Provide the (X, Y) coordinate of the cell's center where the given text is located.  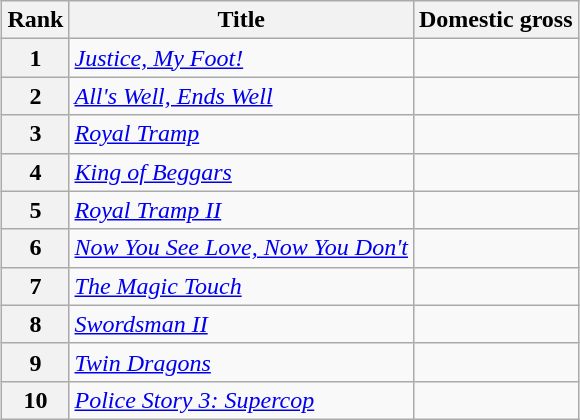
3 (36, 134)
4 (36, 172)
Royal Tramp (241, 134)
Police Story 3: Supercop (241, 400)
10 (36, 400)
2 (36, 96)
King of Beggars (241, 172)
Twin Dragons (241, 362)
Swordsman II (241, 324)
9 (36, 362)
5 (36, 210)
Now You See Love, Now You Don't (241, 248)
Title (241, 20)
8 (36, 324)
Domestic gross (496, 20)
Royal Tramp II (241, 210)
The Magic Touch (241, 286)
6 (36, 248)
1 (36, 58)
Justice, My Foot! (241, 58)
All's Well, Ends Well (241, 96)
7 (36, 286)
Rank (36, 20)
